Identify which cell holds the provided text, then report its [X, Y] central coordinate. 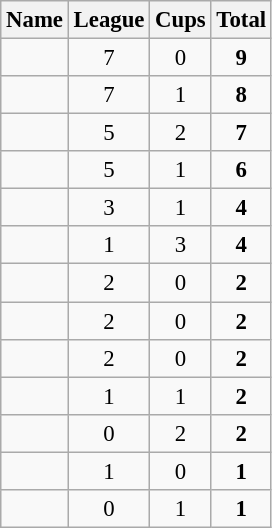
6 [241, 170]
9 [241, 58]
8 [241, 95]
Name [35, 20]
Cups [180, 20]
Total [241, 20]
League [108, 20]
